Scan for the cell matching the given text and deliver its [X, Y] coordinate at center. 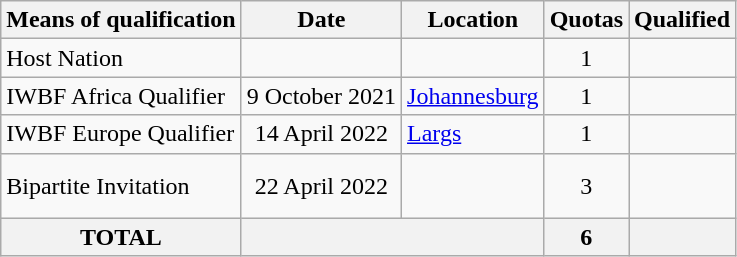
Host Nation [121, 58]
Largs [474, 134]
22 April 2022 [321, 186]
6 [586, 237]
Johannesburg [474, 96]
Qualified [682, 20]
Means of qualification [121, 20]
TOTAL [121, 237]
3 [586, 186]
9 October 2021 [321, 96]
Date [321, 20]
Quotas [586, 20]
IWBF Europe Qualifier [121, 134]
Bipartite Invitation [121, 186]
14 April 2022 [321, 134]
Location [474, 20]
IWBF Africa Qualifier [121, 96]
